Extract the [x, y] coordinate from the center of the cell holding the provided text.  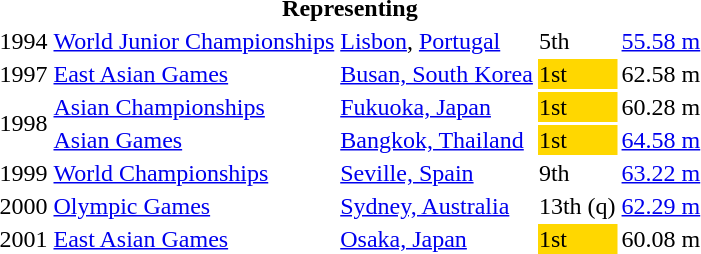
Olympic Games [194, 206]
Busan, South Korea [437, 74]
Asian Games [194, 140]
Seville, Spain [437, 173]
World Championships [194, 173]
13th (q) [577, 206]
Sydney, Australia [437, 206]
Fukuoka, Japan [437, 107]
5th [577, 41]
World Junior Championships [194, 41]
9th [577, 173]
Osaka, Japan [437, 239]
Asian Championships [194, 107]
Lisbon, Portugal [437, 41]
Bangkok, Thailand [437, 140]
